Return the [X, Y] coordinate for the center point of the cell that contains the specified text.  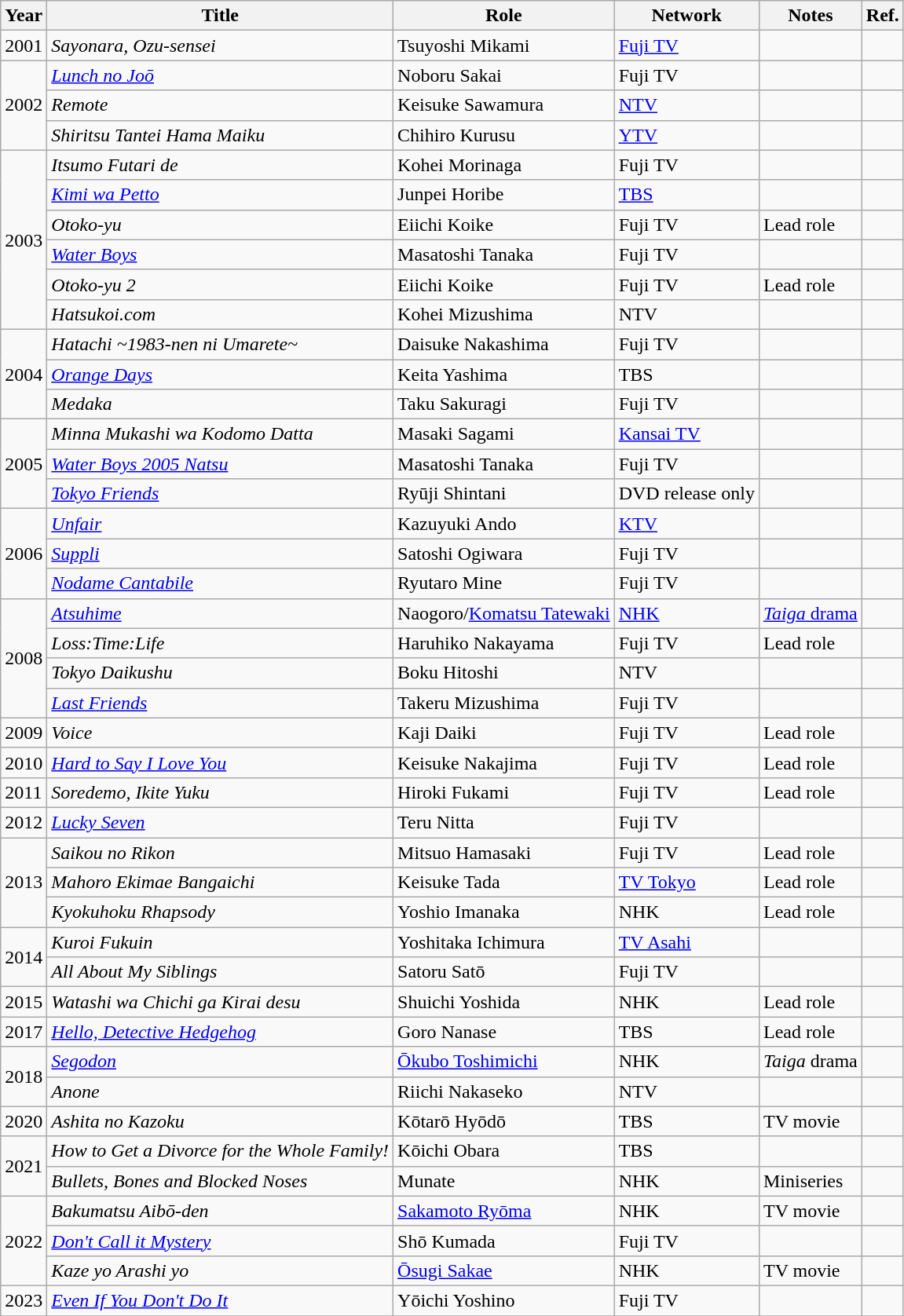
Keisuke Nakajima [504, 762]
2015 [24, 1002]
Kohei Mizushima [504, 314]
Kuroi Fukuin [220, 942]
Yōichi Yoshino [504, 1300]
Kaji Daiki [504, 733]
Nodame Cantabile [220, 583]
2021 [24, 1166]
Medaka [220, 404]
2006 [24, 554]
Hatachi ~1983-nen ni Umarete~ [220, 344]
All About My Siblings [220, 972]
How to Get a Divorce for the Whole Family! [220, 1151]
Water Boys 2005 Natsu [220, 464]
Bakumatsu Aibō-den [220, 1211]
Tokyo Friends [220, 494]
Minna Mukashi wa Kodomo Datta [220, 434]
Sakamoto Ryōma [504, 1211]
Sayonara, Ozu-sensei [220, 46]
Shiritsu Tantei Hama Maiku [220, 135]
Water Boys [220, 254]
Chihiro Kurusu [504, 135]
2014 [24, 957]
2017 [24, 1032]
Hello, Detective Hedgehog [220, 1032]
Loss:Time:Life [220, 643]
Atsuhime [220, 613]
Otoko-yu 2 [220, 284]
Haruhiko Nakayama [504, 643]
Kansai TV [686, 434]
Tokyo Daikushu [220, 673]
Otoko-yu [220, 225]
Last Friends [220, 703]
Teru Nitta [504, 822]
Taku Sakuragi [504, 404]
Kohei Morinaga [504, 165]
Kaze yo Arashi yo [220, 1270]
Yoshitaka Ichimura [504, 942]
DVD release only [686, 494]
Satoru Satō [504, 972]
Watashi wa Chichi ga Kirai desu [220, 1002]
Miniseries [811, 1181]
2022 [24, 1241]
Lucky Seven [220, 822]
2020 [24, 1121]
2003 [24, 239]
Kōtarō Hyōdō [504, 1121]
Tsuyoshi Mikami [504, 46]
TV Tokyo [686, 883]
Ryutaro Mine [504, 583]
Voice [220, 733]
Soredemo, Ikite Yuku [220, 792]
Junpei Horibe [504, 195]
Anone [220, 1091]
Riichi Nakaseko [504, 1091]
Takeru Mizushima [504, 703]
Ashita no Kazoku [220, 1121]
YTV [686, 135]
Kōichi Obara [504, 1151]
Year [24, 16]
2005 [24, 464]
Ōsugi Sakae [504, 1270]
Suppli [220, 554]
Daisuke Nakashima [504, 344]
TV Asahi [686, 942]
Bullets, Bones and Blocked Noses [220, 1181]
Network [686, 16]
Title [220, 16]
2010 [24, 762]
Munate [504, 1181]
Itsumo Futari de [220, 165]
Role [504, 16]
Orange Days [220, 375]
Hard to Say I Love You [220, 762]
Satoshi Ogiwara [504, 554]
Hatsukoi.com [220, 314]
2002 [24, 105]
Remote [220, 105]
Ryūji Shintani [504, 494]
Saikou no Rikon [220, 852]
KTV [686, 524]
Noboru Sakai [504, 75]
Kimi wa Petto [220, 195]
2008 [24, 658]
Mahoro Ekimae Bangaichi [220, 883]
Naogoro/Komatsu Tatewaki [504, 613]
Lunch no Joō [220, 75]
Don't Call it Mystery [220, 1241]
Notes [811, 16]
2009 [24, 733]
Unfair [220, 524]
Yoshio Imanaka [504, 912]
2018 [24, 1077]
Kazuyuki Ando [504, 524]
Mitsuo Hamasaki [504, 852]
Keisuke Sawamura [504, 105]
Goro Nanase [504, 1032]
Shuichi Yoshida [504, 1002]
2004 [24, 374]
2001 [24, 46]
Keita Yashima [504, 375]
Hiroki Fukami [504, 792]
Kyokuhoku Rhapsody [220, 912]
Shō Kumada [504, 1241]
Even If You Don't Do It [220, 1300]
Segodon [220, 1062]
2013 [24, 882]
Boku Hitoshi [504, 673]
Ōkubo Toshimichi [504, 1062]
Keisuke Tada [504, 883]
2011 [24, 792]
Ref. [883, 16]
2012 [24, 822]
2023 [24, 1300]
Masaki Sagami [504, 434]
